Scan for the cell matching the given text and deliver its (X, Y) coordinate at center. 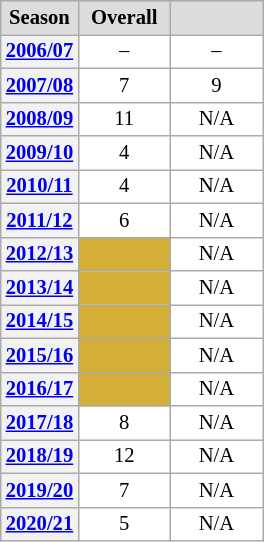
2020/21 (40, 524)
2007/08 (40, 85)
12 (124, 456)
2012/13 (40, 254)
2009/10 (40, 153)
2014/15 (40, 321)
2011/12 (40, 220)
2019/20 (40, 490)
2006/07 (40, 51)
11 (124, 119)
8 (124, 423)
2016/17 (40, 389)
2017/18 (40, 423)
2015/16 (40, 355)
Season (40, 17)
2010/11 (40, 186)
2018/19 (40, 456)
5 (124, 524)
9 (216, 85)
2013/14 (40, 287)
2008/09 (40, 119)
Overall (124, 17)
6 (124, 220)
